Locate the cell with the specified text and output its (x, y) center coordinate. 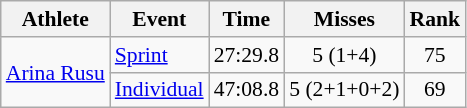
Event (160, 19)
Misses (344, 19)
Rank (436, 19)
Individual (160, 90)
75 (436, 55)
Sprint (160, 55)
5 (1+4) (344, 55)
Arina Rusu (56, 72)
69 (436, 90)
Time (246, 19)
5 (2+1+0+2) (344, 90)
47:08.8 (246, 90)
Athlete (56, 19)
27:29.8 (246, 55)
